For the text-containing cell, return its midpoint in (X, Y) coordinate format. 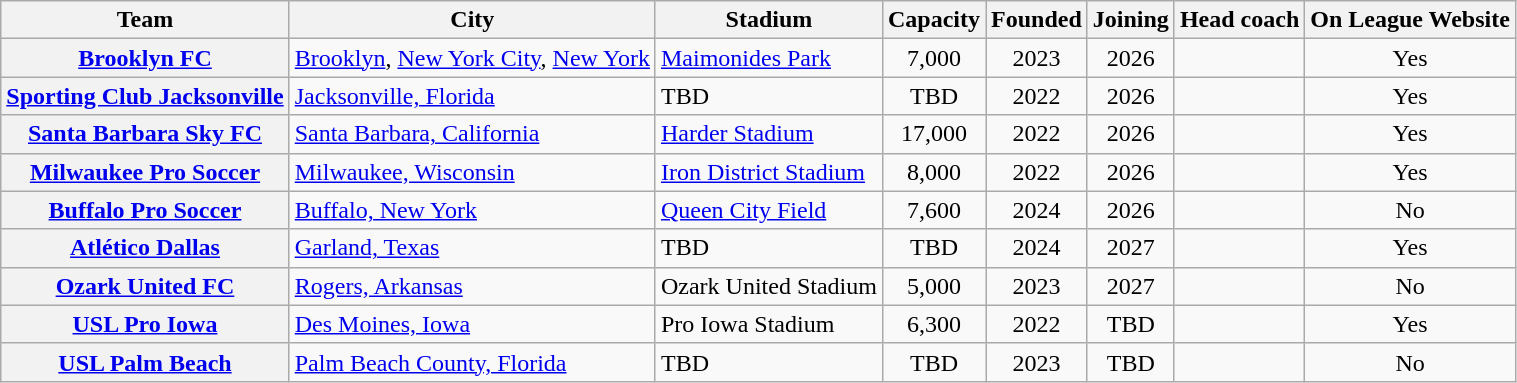
Brooklyn FC (145, 58)
City (472, 20)
Milwaukee Pro Soccer (145, 172)
Buffalo, New York (472, 210)
Des Moines, Iowa (472, 324)
Founded (1037, 20)
5,000 (934, 286)
Capacity (934, 20)
Atlético Dallas (145, 248)
Santa Barbara Sky FC (145, 134)
Brooklyn, New York City, New York (472, 58)
Queen City Field (768, 210)
Maimonides Park (768, 58)
17,000 (934, 134)
Iron District Stadium (768, 172)
Garland, Texas (472, 248)
Head coach (1239, 20)
Team (145, 20)
Ozark United FC (145, 286)
7,600 (934, 210)
On League Website (1410, 20)
Joining (1130, 20)
Stadium (768, 20)
Harder Stadium (768, 134)
Buffalo Pro Soccer (145, 210)
Pro Iowa Stadium (768, 324)
6,300 (934, 324)
Sporting Club Jacksonville (145, 96)
USL Palm Beach (145, 362)
Milwaukee, Wisconsin (472, 172)
USL Pro Iowa (145, 324)
Santa Barbara, California (472, 134)
8,000 (934, 172)
Ozark United Stadium (768, 286)
Jacksonville, Florida (472, 96)
Palm Beach County, Florida (472, 362)
7,000 (934, 58)
Rogers, Arkansas (472, 286)
